Search for the cell housing the specified text and yield its [X, Y] center coordinate. 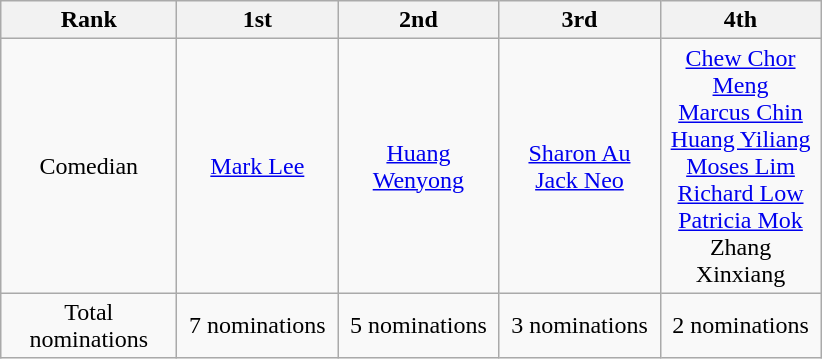
3 nominations [580, 326]
Total nominations [89, 326]
4th [740, 20]
Sharon AuJack Neo [580, 166]
Rank [89, 20]
7 nominations [258, 326]
Huang Wenyong [418, 166]
3rd [580, 20]
Mark Lee [258, 166]
2 nominations [740, 326]
Chew Chor MengMarcus ChinHuang YiliangMoses LimRichard LowPatricia MokZhang Xinxiang [740, 166]
Comedian [89, 166]
1st [258, 20]
5 nominations [418, 326]
2nd [418, 20]
